Capture the cell that displays the provided text and extract its [X, Y] central coordinate. 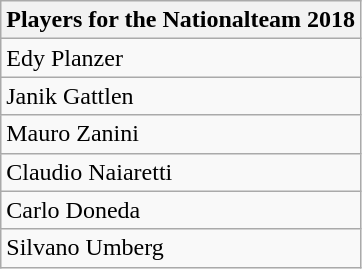
Janik Gattlen [181, 96]
Silvano Umberg [181, 248]
Players for the Nationalteam 2018 [181, 20]
Edy Planzer [181, 58]
Mauro Zanini [181, 134]
Carlo Doneda [181, 210]
Claudio Naiaretti [181, 172]
